Find where the given text appears and provide that cell's center as [x, y] coordinate. 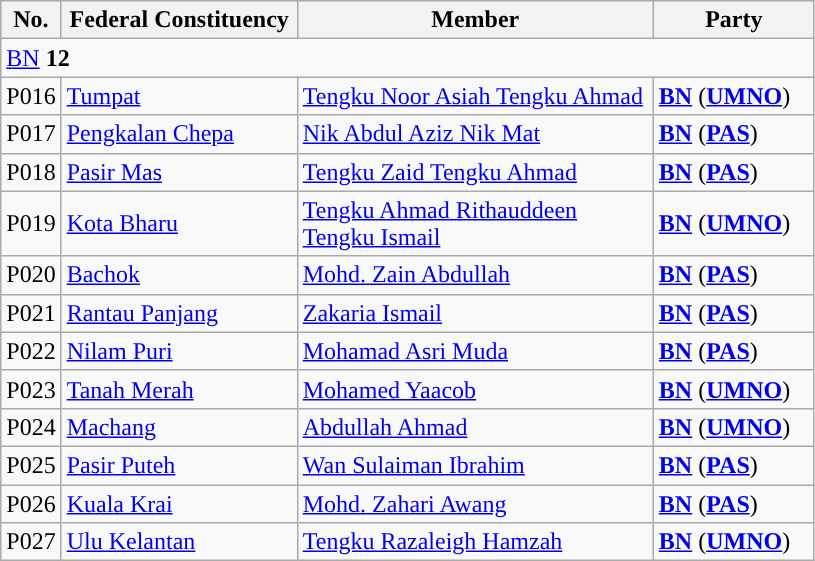
Tengku Razaleigh Hamzah [475, 542]
Tanah Merah [179, 389]
P016 [31, 96]
Pasir Puteh [179, 465]
Kuala Krai [179, 503]
P017 [31, 134]
Tengku Zaid Tengku Ahmad [475, 172]
P022 [31, 351]
BN 12 [408, 58]
Bachok [179, 275]
Nilam Puri [179, 351]
Kota Bharu [179, 224]
Tengku Ahmad Rithauddeen Tengku Ismail [475, 224]
Zakaria Ismail [475, 313]
P021 [31, 313]
No. [31, 20]
Mohd. Zahari Awang [475, 503]
P023 [31, 389]
Rantau Panjang [179, 313]
Machang [179, 427]
P019 [31, 224]
P018 [31, 172]
Tumpat [179, 96]
P020 [31, 275]
P024 [31, 427]
Mohamad Asri Muda [475, 351]
Mohd. Zain Abdullah [475, 275]
Nik Abdul Aziz Nik Mat [475, 134]
P026 [31, 503]
Member [475, 20]
P027 [31, 542]
P025 [31, 465]
Mohamed Yaacob [475, 389]
Ulu Kelantan [179, 542]
Party [734, 20]
Tengku Noor Asiah Tengku Ahmad [475, 96]
Abdullah Ahmad [475, 427]
Wan Sulaiman Ibrahim [475, 465]
Federal Constituency [179, 20]
Pengkalan Chepa [179, 134]
Pasir Mas [179, 172]
